Determine the (X, Y) coordinate at the center of the cell enclosing the given text.  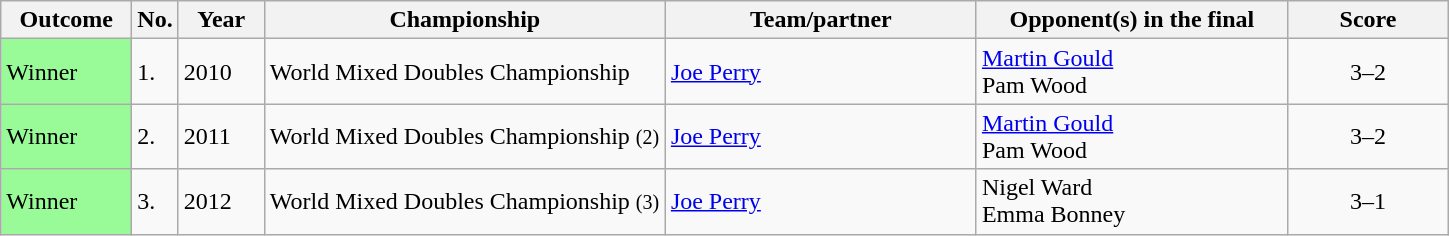
2. (155, 136)
Nigel Ward Emma Bonney (1132, 202)
Opponent(s) in the final (1132, 20)
World Mixed Doubles Championship (2) (464, 136)
Score (1368, 20)
3. (155, 202)
Year (221, 20)
2011 (221, 136)
World Mixed Doubles Championship (3) (464, 202)
No. (155, 20)
2012 (221, 202)
Team/partner (820, 20)
World Mixed Doubles Championship (464, 72)
1. (155, 72)
2010 (221, 72)
Outcome (66, 20)
3–1 (1368, 202)
Championship (464, 20)
